Locate the cell with the specified text and output its (X, Y) center coordinate. 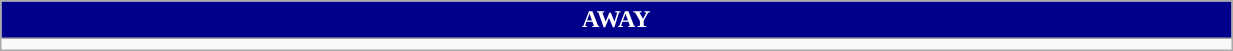
AWAY (616, 20)
